Return the [x, y] coordinate for the center point of the cell that contains the specified text.  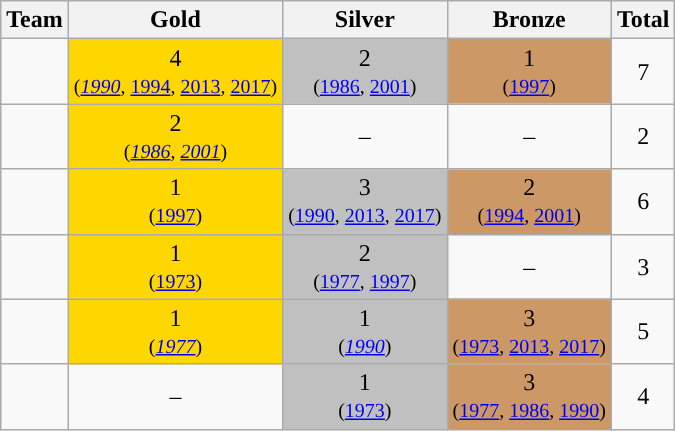
4(1990, 1994, 2013, 2017) [175, 72]
Silver [365, 20]
3(1973, 2013, 2017) [529, 332]
Total [643, 20]
3 [643, 266]
4 [643, 396]
2(1977, 1997) [365, 266]
6 [643, 202]
Team [35, 20]
7 [643, 72]
3(1990, 2013, 2017) [365, 202]
Bronze [529, 20]
1(1990) [365, 332]
1(1977) [175, 332]
Gold [175, 20]
3(1977, 1986, 1990) [529, 396]
2(1994, 2001) [529, 202]
2 [643, 136]
5 [643, 332]
